Identify which cell holds the provided text, then report its (x, y) central coordinate. 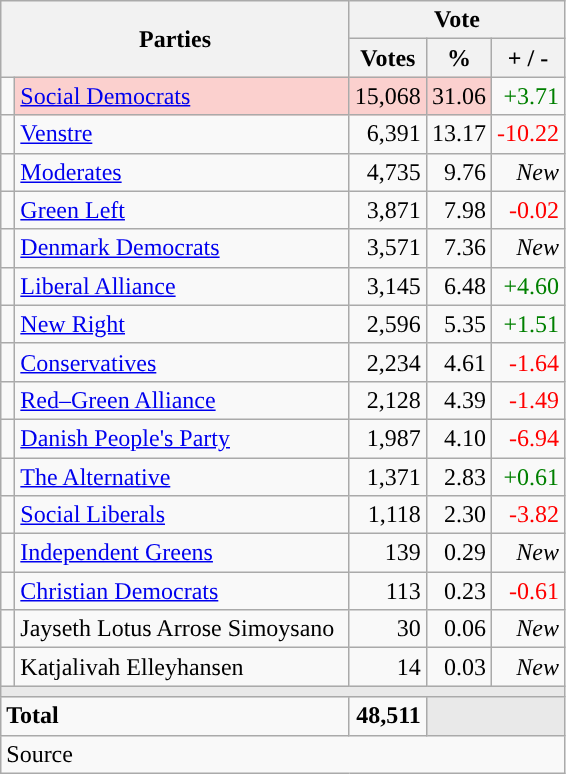
1,371 (388, 477)
15,068 (388, 96)
14 (388, 667)
-0.02 (528, 210)
0.23 (458, 591)
The Alternative (182, 477)
3,571 (388, 248)
Denmark Democrats (182, 248)
Moderates (182, 172)
Venstre (182, 134)
4.61 (458, 362)
-1.49 (528, 400)
7.36 (458, 248)
4.39 (458, 400)
-1.64 (528, 362)
1,118 (388, 515)
Total (176, 716)
Red–Green Alliance (182, 400)
48,511 (388, 716)
Christian Democrats (182, 591)
+3.71 (528, 96)
Green Left (182, 210)
Social Democrats (182, 96)
Danish People's Party (182, 438)
Source (283, 754)
% (458, 58)
+0.61 (528, 477)
2,596 (388, 324)
139 (388, 553)
4,735 (388, 172)
+ / - (528, 58)
2.30 (458, 515)
New Right (182, 324)
2.83 (458, 477)
13.17 (458, 134)
+1.51 (528, 324)
Social Liberals (182, 515)
6.48 (458, 286)
6,391 (388, 134)
5.35 (458, 324)
9.76 (458, 172)
31.06 (458, 96)
113 (388, 591)
Parties (176, 39)
30 (388, 629)
0.29 (458, 553)
-0.61 (528, 591)
-3.82 (528, 515)
+4.60 (528, 286)
3,871 (388, 210)
Jayseth Lotus Arrose Simoysano (182, 629)
4.10 (458, 438)
0.06 (458, 629)
Votes (388, 58)
Independent Greens (182, 553)
3,145 (388, 286)
Conservatives (182, 362)
2,128 (388, 400)
2,234 (388, 362)
Katjalivah Elleyhansen (182, 667)
1,987 (388, 438)
Liberal Alliance (182, 286)
-6.94 (528, 438)
-10.22 (528, 134)
Vote (456, 20)
0.03 (458, 667)
7.98 (458, 210)
